Provide the [X, Y] coordinate of the cell's center where the given text is located.  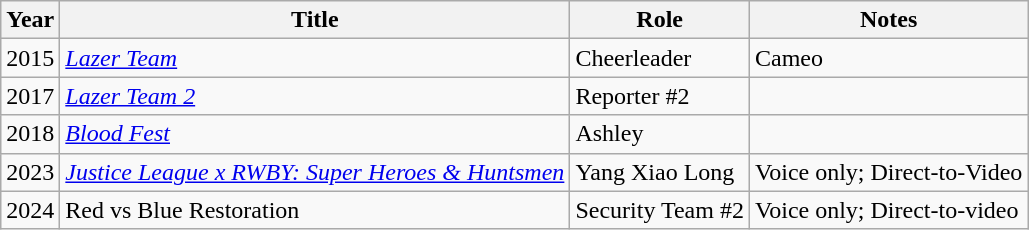
Yang Xiao Long [660, 172]
Cameo [888, 58]
2024 [30, 210]
Voice only; Direct-to-Video [888, 172]
Red vs Blue Restoration [315, 210]
Lazer Team [315, 58]
2017 [30, 96]
Reporter #2 [660, 96]
2015 [30, 58]
Notes [888, 20]
Year [30, 20]
Cheerleader [660, 58]
Justice League x RWBY: Super Heroes & Huntsmen [315, 172]
2023 [30, 172]
Security Team #2 [660, 210]
Title [315, 20]
Blood Fest [315, 134]
2018 [30, 134]
Ashley [660, 134]
Role [660, 20]
Voice only; Direct-to-video [888, 210]
Lazer Team 2 [315, 96]
